Extract the (X, Y) coordinate from the center of the cell holding the provided text.  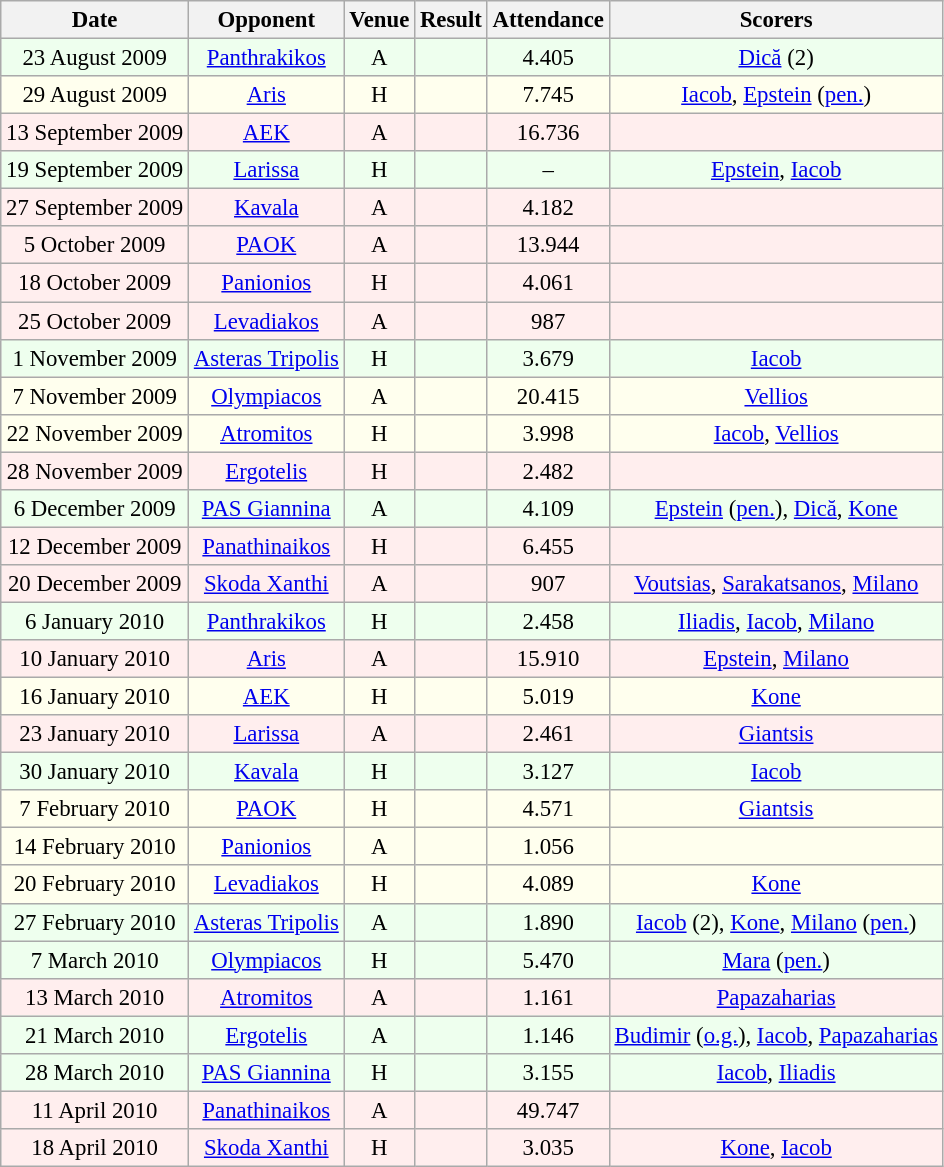
4.089 (548, 885)
4.182 (548, 208)
1.146 (548, 1035)
20.415 (548, 396)
15.910 (548, 659)
13 September 2009 (95, 133)
Voutsias, Sarakatsanos, Milano (776, 584)
Venue (380, 20)
20 February 2010 (95, 885)
25 October 2009 (95, 321)
19 September 2009 (95, 170)
11 April 2010 (95, 1110)
14 February 2010 (95, 847)
16.736 (548, 133)
29 August 2009 (95, 95)
10 January 2010 (95, 659)
3.127 (548, 772)
23 January 2010 (95, 734)
23 August 2009 (95, 58)
Iacob, Iliadis (776, 1073)
Epstein, Iacob (776, 170)
28 March 2010 (95, 1073)
Iacob, Vellios (776, 433)
907 (548, 584)
22 November 2009 (95, 433)
2.482 (548, 471)
27 February 2010 (95, 922)
4.405 (548, 58)
5.470 (548, 960)
28 November 2009 (95, 471)
Scorers (776, 20)
4.571 (548, 809)
27 September 2009 (95, 208)
Vellios (776, 396)
Opponent (267, 20)
20 December 2009 (95, 584)
2.458 (548, 621)
6 December 2009 (95, 509)
7 March 2010 (95, 960)
3.035 (548, 1148)
12 December 2009 (95, 546)
– (548, 170)
18 October 2009 (95, 283)
7.745 (548, 95)
13.944 (548, 245)
1.161 (548, 997)
21 March 2010 (95, 1035)
16 January 2010 (95, 697)
Iliadis, Iacob, Milano (776, 621)
Epstein (pen.), Dică, Kone (776, 509)
Dică (2) (776, 58)
3.998 (548, 433)
6.455 (548, 546)
Attendance (548, 20)
987 (548, 321)
13 March 2010 (95, 997)
5 October 2009 (95, 245)
7 February 2010 (95, 809)
Budimir (o.g.), Iacob, Papazaharias (776, 1035)
Iacob (2), Kone, Milano (pen.) (776, 922)
6 January 2010 (95, 621)
7 November 2009 (95, 396)
18 April 2010 (95, 1148)
1.056 (548, 847)
4.109 (548, 509)
Papazaharias (776, 997)
30 January 2010 (95, 772)
Date (95, 20)
Kone, Iacob (776, 1148)
3.679 (548, 358)
3.155 (548, 1073)
2.461 (548, 734)
5.019 (548, 697)
Result (452, 20)
Mara (pen.) (776, 960)
49.747 (548, 1110)
Iacob, Epstein (pen.) (776, 95)
1.890 (548, 922)
1 November 2009 (95, 358)
4.061 (548, 283)
Epstein, Milano (776, 659)
